For the text-containing cell, return its midpoint in [X, Y] coordinate format. 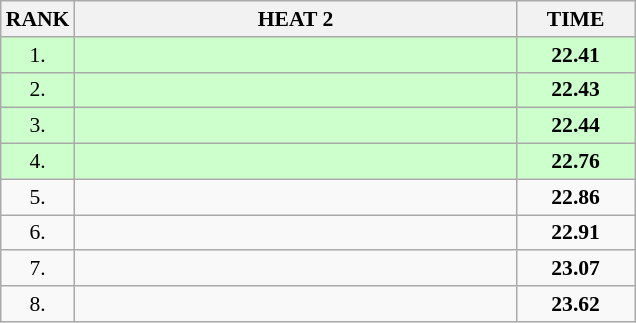
22.91 [576, 233]
RANK [38, 19]
22.44 [576, 126]
6. [38, 233]
5. [38, 197]
7. [38, 269]
8. [38, 304]
22.86 [576, 197]
HEAT 2 [295, 19]
TIME [576, 19]
3. [38, 126]
1. [38, 55]
2. [38, 90]
22.43 [576, 90]
4. [38, 162]
22.41 [576, 55]
23.07 [576, 269]
22.76 [576, 162]
23.62 [576, 304]
